From the cell containing the given text, extract its center point as (x, y) coordinate. 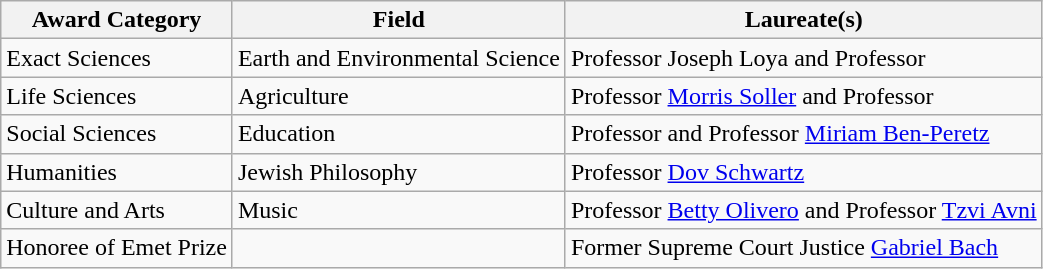
Honoree of Emet Prize (117, 248)
Award Category (117, 20)
Exact Sciences (117, 58)
Professor Morris Soller and Professor (804, 96)
Former Supreme Court Justice Gabriel Bach (804, 248)
Professor Betty Olivero and Professor Tzvi Avni (804, 210)
Professor Joseph Loya and Professor (804, 58)
Education (398, 134)
Earth and Environmental Science (398, 58)
Music (398, 210)
Agriculture (398, 96)
Life Sciences (117, 96)
Professor and Professor Miriam Ben-Peretz (804, 134)
Social Sciences (117, 134)
Humanities (117, 172)
Field (398, 20)
Jewish Philosophy (398, 172)
Culture and Arts (117, 210)
Professor Dov Schwartz (804, 172)
Laureate(s) (804, 20)
